Pinpoint the cell where the given text exists, returning its (X, Y) midpoint coordinate. 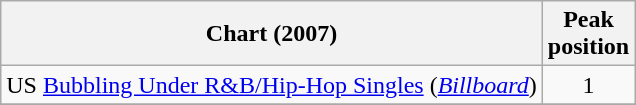
1 (588, 85)
Peakposition (588, 34)
Chart (2007) (272, 34)
US Bubbling Under R&B/Hip-Hop Singles (Billboard) (272, 85)
